Return the [x, y] coordinate for the center point of the cell that contains the specified text.  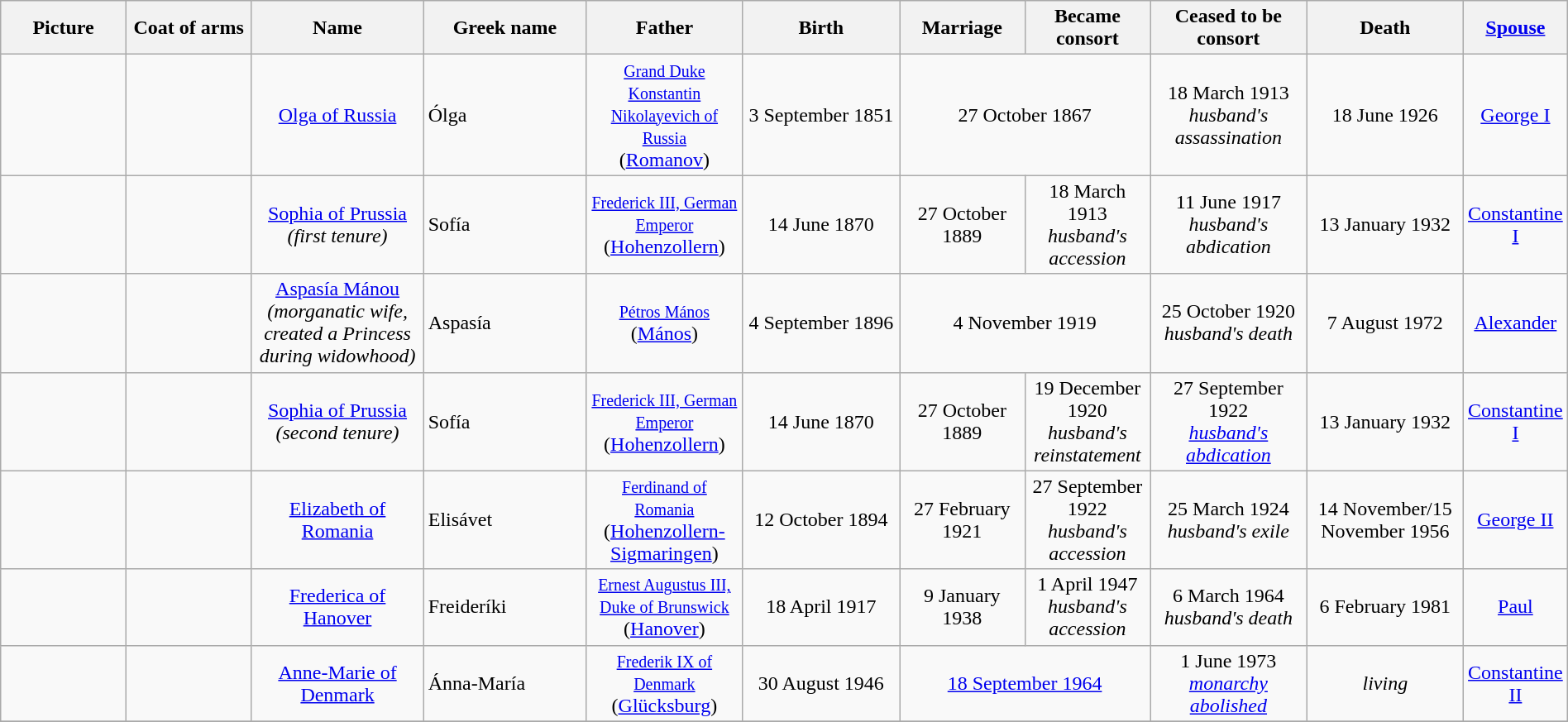
Aspasía Mánou(morganatic wife, created a Princess during widowhood) [337, 323]
Greek name [504, 28]
George I [1516, 115]
Frederik IX of Denmark (Glücksburg) [665, 683]
1 April 1947husband's accession [1088, 607]
Olga of Russia [337, 115]
Picture [64, 28]
11 June 1917husband's abdication [1229, 225]
Marriage [963, 28]
6 February 1981 [1384, 607]
George II [1516, 519]
18 September 1964 [1025, 683]
Ernest Augustus III, Duke of Brunswick (Hanover) [665, 607]
Father [665, 28]
6 March 1964husband's death [1229, 607]
19 December 1920husband's reinstatement [1088, 422]
Ferdinand of Romania (Hohenzollern-Sigmaringen) [665, 519]
Ólga [504, 115]
Name [337, 28]
27 October 1867 [1025, 115]
Anne-Marie of Denmark [337, 683]
30 August 1946 [820, 683]
18 March 1913husband's accession [1088, 225]
Ánna-María [504, 683]
25 October 1920husband's death [1229, 323]
Sophia of Prussia(second tenure) [337, 422]
Coat of arms [189, 28]
Ceased to be consort [1229, 28]
Paul [1516, 607]
12 October 1894 [820, 519]
Grand Duke Konstantin Nikolayevich of Russia (Romanov) [665, 115]
18 March 1913husband's assassination [1229, 115]
Freideríki [504, 607]
Aspasía [504, 323]
Death [1384, 28]
Sophia of Prussia(first tenure) [337, 225]
Spouse [1516, 28]
Pétros Mános (Mános) [665, 323]
Alexander [1516, 323]
living [1384, 683]
7 August 1972 [1384, 323]
4 September 1896 [820, 323]
18 April 1917 [820, 607]
27 September 1922husband's abdication [1229, 422]
1 June 1973monarchy abolished [1229, 683]
9 January 1938 [963, 607]
25 March 1924husband's exile [1229, 519]
4 November 1919 [1025, 323]
Birth [820, 28]
27 February 1921 [963, 519]
14 November/15 November 1956 [1384, 519]
Became consort [1088, 28]
Constantine II [1516, 683]
Elizabeth of Romania [337, 519]
18 June 1926 [1384, 115]
Frederica of Hanover [337, 607]
Elisávet [504, 519]
27 September 1922husband's accession [1088, 519]
3 September 1851 [820, 115]
